Determine the [x, y] coordinate at the center of the cell enclosing the given text.  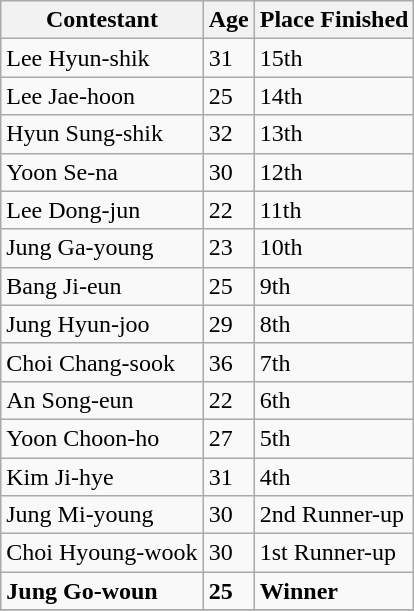
Yoon Choon-ho [102, 438]
Yoon Se-na [102, 172]
14th [334, 96]
27 [228, 438]
12th [334, 172]
36 [228, 362]
Hyun Sung-shik [102, 134]
6th [334, 400]
1st Runner-up [334, 553]
Lee Dong-jun [102, 210]
32 [228, 134]
9th [334, 286]
Contestant [102, 20]
7th [334, 362]
Place Finished [334, 20]
Choi Hyoung-wook [102, 553]
29 [228, 324]
Jung Ga-young [102, 248]
Age [228, 20]
Choi Chang-sook [102, 362]
15th [334, 58]
Bang Ji-eun [102, 286]
Jung Go-woun [102, 591]
10th [334, 248]
2nd Runner-up [334, 515]
Lee Hyun-shik [102, 58]
Jung Hyun-joo [102, 324]
11th [334, 210]
23 [228, 248]
13th [334, 134]
Kim Ji-hye [102, 477]
An Song-eun [102, 400]
Winner [334, 591]
5th [334, 438]
8th [334, 324]
Jung Mi-young [102, 515]
Lee Jae-hoon [102, 96]
4th [334, 477]
